From the cell containing the given text, extract its center point as (X, Y) coordinate. 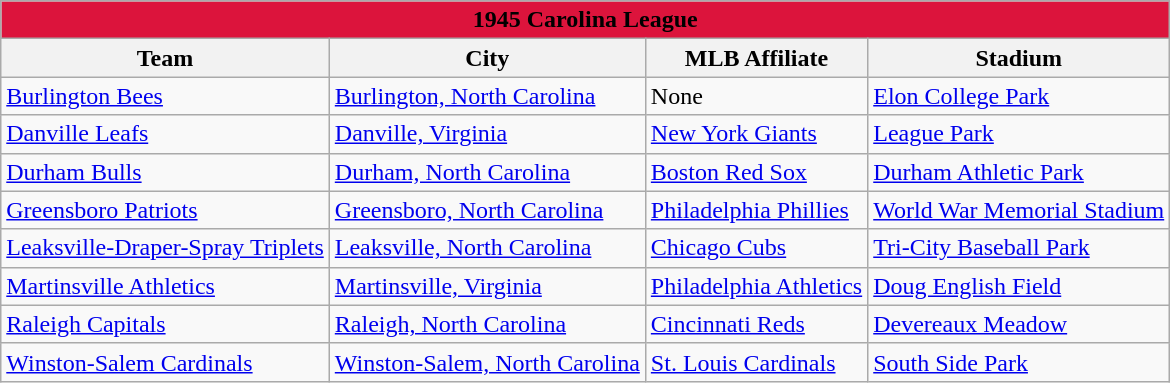
Chicago Cubs (756, 248)
Elon College Park (1019, 96)
Team (166, 58)
City (487, 58)
Devereaux Meadow (1019, 324)
Burlington Bees (166, 96)
Tri-City Baseball Park (1019, 248)
Raleigh Capitals (166, 324)
Cincinnati Reds (756, 324)
MLB Affiliate (756, 58)
League Park (1019, 134)
St. Louis Cardinals (756, 362)
Raleigh, North Carolina (487, 324)
Winston-Salem, North Carolina (487, 362)
World War Memorial Stadium (1019, 210)
Philadelphia Phillies (756, 210)
South Side Park (1019, 362)
New York Giants (756, 134)
Doug English Field (1019, 286)
Stadium (1019, 58)
Leaksville-Draper-Spray Triplets (166, 248)
Philadelphia Athletics (756, 286)
1945 Carolina League (586, 20)
Martinsville, Virginia (487, 286)
Durham Athletic Park (1019, 172)
Boston Red Sox (756, 172)
Durham, North Carolina (487, 172)
Danville, Virginia (487, 134)
Durham Bulls (166, 172)
None (756, 96)
Burlington, North Carolina (487, 96)
Winston-Salem Cardinals (166, 362)
Leaksville, North Carolina (487, 248)
Martinsville Athletics (166, 286)
Greensboro Patriots (166, 210)
Greensboro, North Carolina (487, 210)
Danville Leafs (166, 134)
